Return [X, Y] of the center of cell containing provided text 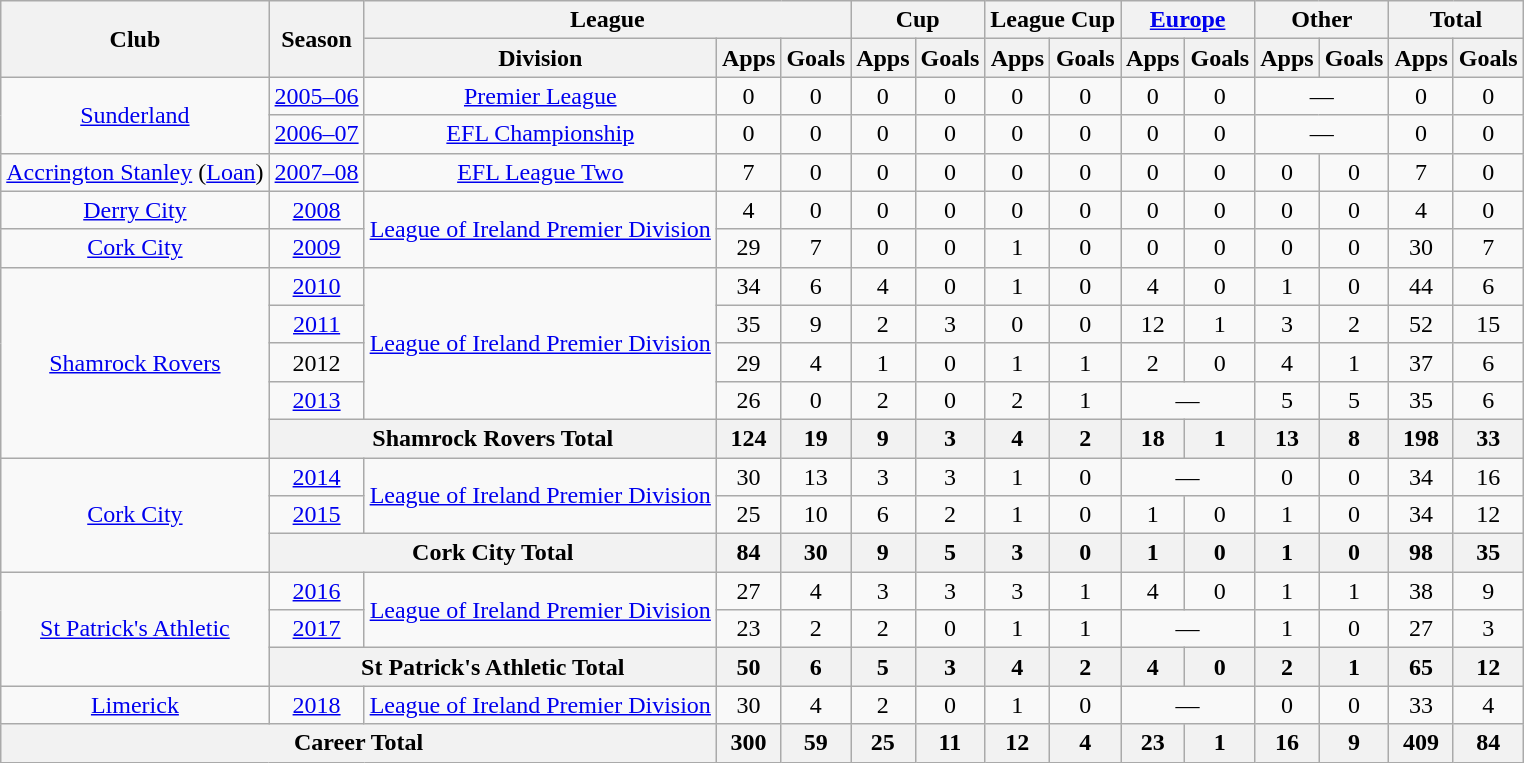
EFL Championship [540, 134]
2009 [316, 248]
2016 [316, 591]
2013 [316, 400]
2014 [316, 477]
2007–08 [316, 172]
2006–07 [316, 134]
15 [1488, 324]
2005–06 [316, 96]
8 [1354, 438]
Sunderland [135, 115]
50 [748, 667]
Shamrock Rovers [135, 362]
Cup [918, 20]
Cork City Total [492, 553]
26 [748, 400]
2017 [316, 629]
Total [1456, 20]
65 [1421, 667]
Season [316, 39]
11 [950, 743]
10 [816, 515]
44 [1421, 286]
18 [1153, 438]
2011 [316, 324]
198 [1421, 438]
409 [1421, 743]
Derry City [135, 210]
St Patrick's Athletic Total [492, 667]
Club [135, 39]
38 [1421, 591]
Shamrock Rovers Total [492, 438]
19 [816, 438]
98 [1421, 553]
Accrington Stanley (Loan) [135, 172]
2012 [316, 362]
St Patrick's Athletic [135, 629]
37 [1421, 362]
Premier League [540, 96]
Limerick [135, 705]
League [607, 20]
Division [540, 58]
Other [1322, 20]
Europe [1188, 20]
EFL League Two [540, 172]
2008 [316, 210]
2010 [316, 286]
Career Total [359, 743]
2015 [316, 515]
2018 [316, 705]
124 [748, 438]
52 [1421, 324]
59 [816, 743]
300 [748, 743]
League Cup [1053, 20]
